Identify which cell holds the provided text, then report its (x, y) central coordinate. 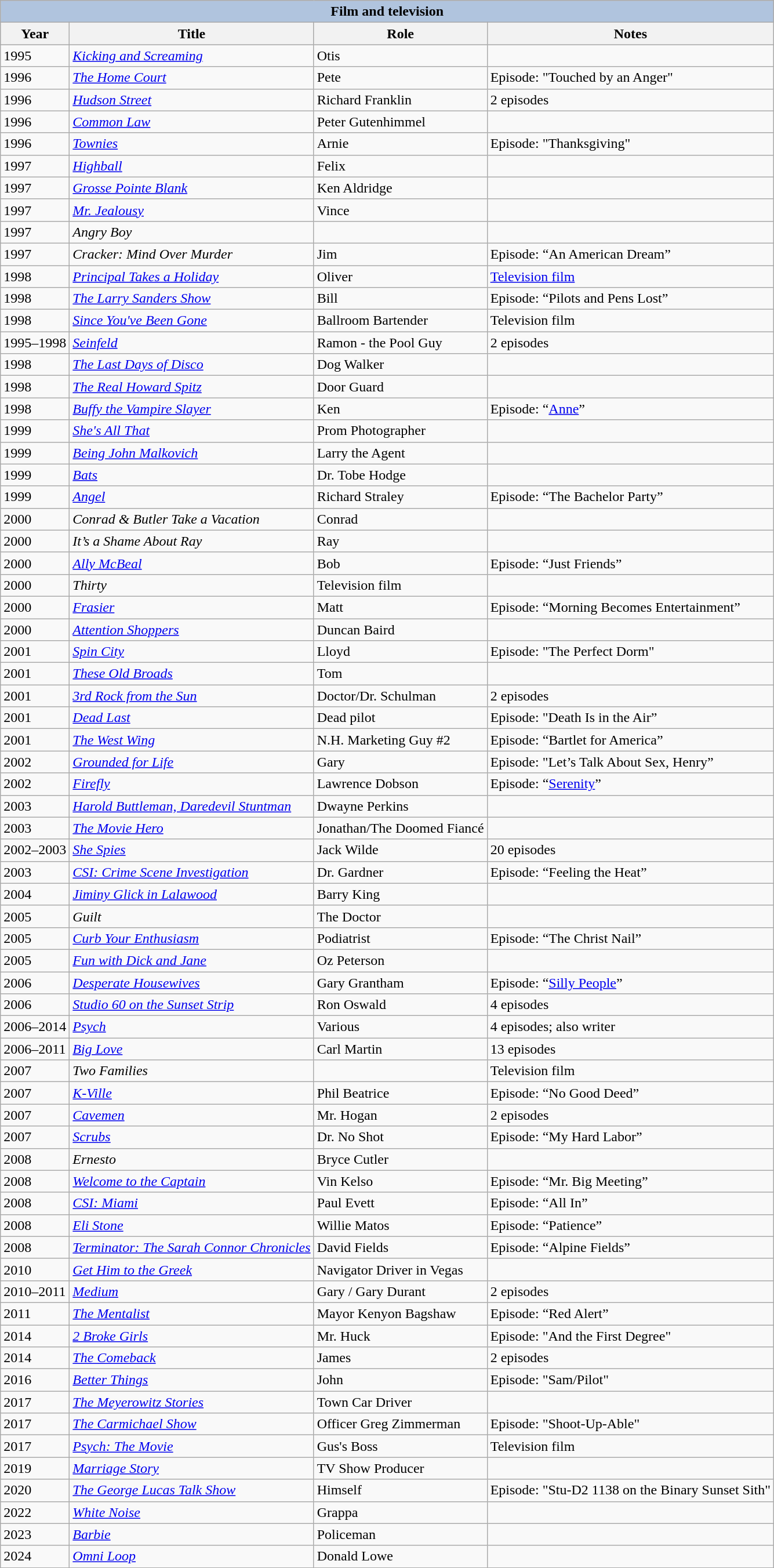
Film and television (387, 12)
Cracker: Mind Over Murder (191, 254)
John (400, 1380)
Episode: “Morning Becomes Entertainment” (630, 607)
The Carmichael Show (191, 1424)
Episode: “Mr. Big Meeting” (630, 1181)
Dr. No Shot (400, 1137)
2023 (35, 1534)
Gary / Gary Durant (400, 1291)
White Noise (191, 1512)
Jim (400, 254)
Town Car Driver (400, 1402)
Eli Stone (191, 1225)
Firefly (191, 784)
Carl Martin (400, 1049)
Mr. Jealousy (191, 210)
Bats (191, 475)
2024 (35, 1556)
Gary Grantham (400, 983)
Harold Buttleman, Daredevil Stuntman (191, 806)
2016 (35, 1380)
Lawrence Dobson (400, 784)
Desperate Housewives (191, 983)
Barry King (400, 894)
Policeman (400, 1534)
Guilt (191, 916)
Being John Malkovich (191, 453)
Marriage Story (191, 1468)
Seinfeld (191, 343)
David Fields (400, 1247)
Ron Oswald (400, 1005)
Dead Last (191, 718)
Richard Straley (400, 497)
Hudson Street (191, 100)
Episode: "Shoot-Up-Able" (630, 1424)
Two Families (191, 1071)
Phil Beatrice (400, 1093)
Get Him to the Greek (191, 1269)
Willie Matos (400, 1225)
Dead pilot (400, 718)
CSI: Crime Scene Investigation (191, 872)
N.H. Marketing Guy #2 (400, 740)
4 episodes; also writer (630, 1027)
Oliver (400, 277)
Ally McBeal (191, 563)
Kicking and Screaming (191, 56)
Episode: “Bartlet for America” (630, 740)
Episode: “Patience” (630, 1225)
Episode: "Death Is in the Air” (630, 718)
Mr. Huck (400, 1335)
She Spies (191, 850)
Vince (400, 210)
Officer Greg Zimmerman (400, 1424)
Episode: “Feeling the Heat” (630, 872)
Prom Photographer (400, 431)
Scrubs (191, 1137)
Year (35, 34)
Welcome to the Captain (191, 1181)
Townies (191, 144)
Bob (400, 563)
Ray (400, 541)
TV Show Producer (400, 1468)
Grounded for Life (191, 762)
The Last Days of Disco (191, 365)
Doctor/Dr. Schulman (400, 696)
The Movie Hero (191, 828)
Donald Lowe (400, 1556)
Felix (400, 166)
Cavemen (191, 1115)
Episode: “All In” (630, 1203)
Ken (400, 409)
Episode: “My Hard Labor” (630, 1137)
2010 (35, 1269)
2010–2011 (35, 1291)
Jack Wilde (400, 850)
Episode: "The Perfect Dorm" (630, 652)
Highball (191, 166)
She's All That (191, 431)
The George Lucas Talk Show (191, 1490)
Conrad (400, 519)
Mr. Hogan (400, 1115)
Ramon - the Pool Guy (400, 343)
Gary (400, 762)
Psych: The Movie (191, 1446)
Various (400, 1027)
Dwayne Perkins (400, 806)
Grosse Pointe Blank (191, 188)
Vin Kelso (400, 1181)
The Larry Sanders Show (191, 299)
Episode: “Anne” (630, 409)
Arnie (400, 144)
The Mentalist (191, 1313)
Principal Takes a Holiday (191, 277)
2006–2014 (35, 1027)
James (400, 1358)
Episode: "Thanksgiving" (630, 144)
Jiminy Glick in Lalawood (191, 894)
Angry Boy (191, 232)
Matt (400, 607)
Oz Peterson (400, 960)
Omni Loop (191, 1556)
Notes (630, 34)
Navigator Driver in Vegas (400, 1269)
Barbie (191, 1534)
Better Things (191, 1380)
Episode: “Alpine Fields” (630, 1247)
Terminator: The Sarah Connor Chronicles (191, 1247)
Bryce Cutler (400, 1159)
Mayor Kenyon Bagshaw (400, 1313)
Grappa (400, 1512)
20 episodes (630, 850)
Ballroom Bartender (400, 321)
2004 (35, 894)
Episode: “No Good Deed” (630, 1093)
It’s a Shame About Ray (191, 541)
These Old Broads (191, 674)
Psych (191, 1027)
2019 (35, 1468)
Door Guard (400, 387)
1995–1998 (35, 343)
Jonathan/The Doomed Fiancé (400, 828)
Dr. Gardner (400, 872)
Episode: “Just Friends” (630, 563)
Paul Evett (400, 1203)
Otis (400, 56)
The Real Howard Spitz (191, 387)
Title (191, 34)
2011 (35, 1313)
Episode: "Sam/Pilot" (630, 1380)
Episode: "Let’s Talk About Sex, Henry” (630, 762)
The Comeback (191, 1358)
Episode: “Pilots and Pens Lost” (630, 299)
Big Love (191, 1049)
2020 (35, 1490)
Episode: “Serenity” (630, 784)
Role (400, 34)
Lloyd (400, 652)
Curb Your Enthusiasm (191, 938)
Ken Aldridge (400, 188)
Common Law (191, 122)
13 episodes (630, 1049)
Gus's Boss (400, 1446)
Episode: "Touched by an Anger" (630, 78)
The Meyerowitz Stories (191, 1402)
Episode: “Silly People” (630, 983)
Episode: "And the First Degree" (630, 1335)
Since You've Been Gone (191, 321)
4 episodes (630, 1005)
The West Wing (191, 740)
Dr. Tobe Hodge (400, 475)
Larry the Agent (400, 453)
Episode: “The Bachelor Party” (630, 497)
The Doctor (400, 916)
Episode: “Red Alert” (630, 1313)
Angel (191, 497)
2022 (35, 1512)
Pete (400, 78)
K-Ville (191, 1093)
1995 (35, 56)
CSI: Miami (191, 1203)
Bill (400, 299)
Peter Gutenhimmel (400, 122)
Ernesto (191, 1159)
Tom (400, 674)
Podiatrist (400, 938)
Duncan Baird (400, 629)
3rd Rock from the Sun (191, 696)
Conrad & Butler Take a Vacation (191, 519)
Studio 60 on the Sunset Strip (191, 1005)
Fun with Dick and Jane (191, 960)
2002–2003 (35, 850)
Medium (191, 1291)
Spin City (191, 652)
2006–2011 (35, 1049)
Episode: “An American Dream” (630, 254)
Attention Shoppers (191, 629)
Dog Walker (400, 365)
2 Broke Girls (191, 1335)
Himself (400, 1490)
Episode: "Stu-D2 1138 on the Binary Sunset Sith" (630, 1490)
Thirty (191, 585)
The Home Court (191, 78)
Buffy the Vampire Slayer (191, 409)
Richard Franklin (400, 100)
Episode: “The Christ Nail” (630, 938)
Frasier (191, 607)
